Determine the (x, y) coordinate at the center of the cell enclosing the given text.  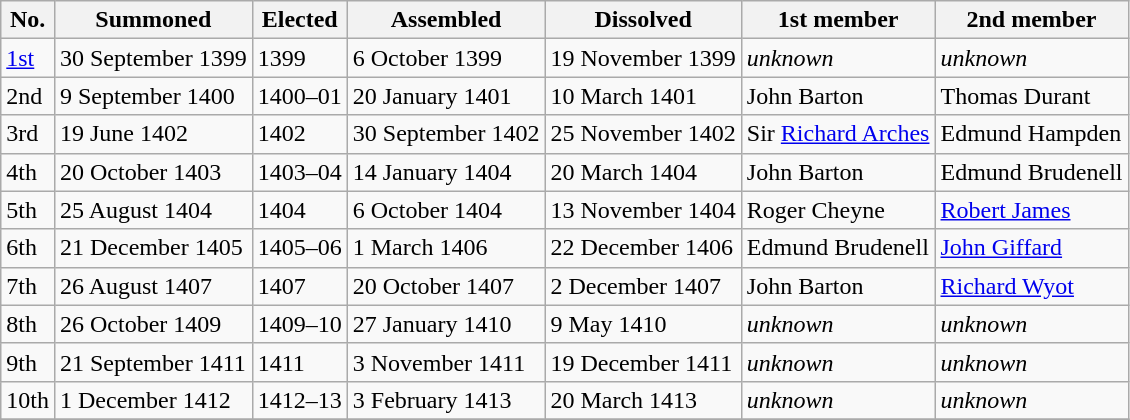
9 September 1400 (153, 96)
1 December 1412 (153, 400)
25 November 1402 (643, 134)
19 November 1399 (643, 58)
5th (28, 210)
3 November 1411 (446, 362)
Summoned (153, 20)
John Giffard (1032, 248)
Robert James (1032, 210)
1400–01 (300, 96)
6th (28, 248)
1411 (300, 362)
1407 (300, 286)
1st member (838, 20)
21 December 1405 (153, 248)
Dissolved (643, 20)
2nd member (1032, 20)
1399 (300, 58)
6 October 1399 (446, 58)
1409–10 (300, 324)
Assembled (446, 20)
27 January 1410 (446, 324)
No. (28, 20)
Sir Richard Arches (838, 134)
1403–04 (300, 172)
9 May 1410 (643, 324)
30 September 1402 (446, 134)
Roger Cheyne (838, 210)
7th (28, 286)
20 January 1401 (446, 96)
Elected (300, 20)
25 August 1404 (153, 210)
30 September 1399 (153, 58)
13 November 1404 (643, 210)
2 December 1407 (643, 286)
Edmund Hampden (1032, 134)
26 October 1409 (153, 324)
20 March 1404 (643, 172)
4th (28, 172)
Thomas Durant (1032, 96)
19 June 1402 (153, 134)
1405–06 (300, 248)
20 March 1413 (643, 400)
1st (28, 58)
20 October 1407 (446, 286)
2nd (28, 96)
1 March 1406 (446, 248)
1402 (300, 134)
3 February 1413 (446, 400)
10 March 1401 (643, 96)
9th (28, 362)
14 January 1404 (446, 172)
3rd (28, 134)
Richard Wyot (1032, 286)
20 October 1403 (153, 172)
1404 (300, 210)
10th (28, 400)
19 December 1411 (643, 362)
8th (28, 324)
26 August 1407 (153, 286)
21 September 1411 (153, 362)
22 December 1406 (643, 248)
6 October 1404 (446, 210)
1412–13 (300, 400)
